Detect which cell encompasses the target text, then output its [X, Y] center coordinate. 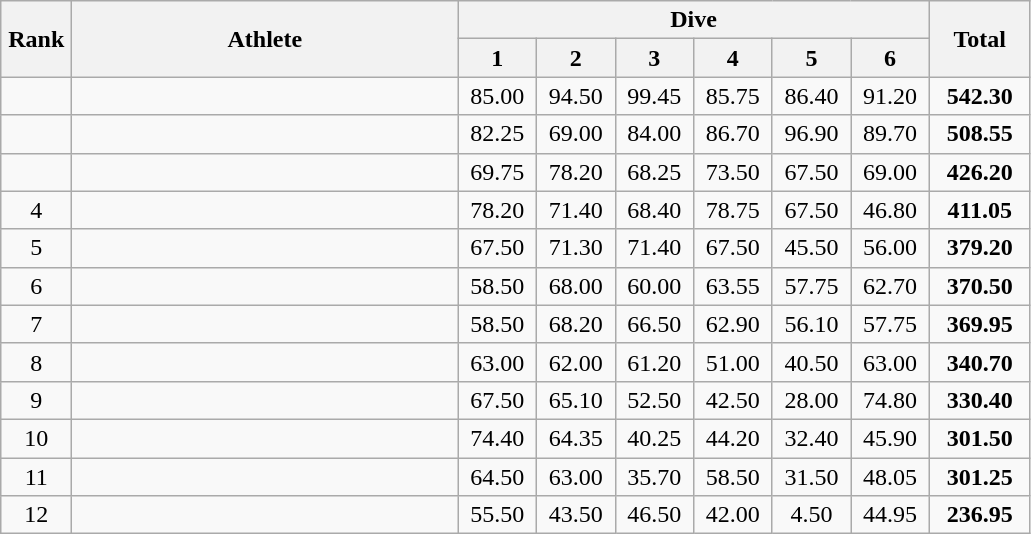
12 [36, 515]
4.50 [812, 515]
84.00 [654, 134]
1 [498, 58]
60.00 [654, 286]
71.30 [576, 248]
Total [980, 39]
45.90 [890, 438]
Athlete [265, 39]
68.40 [654, 210]
542.30 [980, 96]
68.20 [576, 324]
370.50 [980, 286]
2 [576, 58]
74.40 [498, 438]
66.50 [654, 324]
64.50 [498, 477]
86.70 [734, 134]
86.40 [812, 96]
Rank [36, 39]
62.00 [576, 362]
10 [36, 438]
78.75 [734, 210]
74.80 [890, 400]
94.50 [576, 96]
28.00 [812, 400]
62.70 [890, 286]
63.55 [734, 286]
411.05 [980, 210]
68.00 [576, 286]
35.70 [654, 477]
7 [36, 324]
40.50 [812, 362]
99.45 [654, 96]
62.90 [734, 324]
44.95 [890, 515]
68.25 [654, 172]
69.75 [498, 172]
369.95 [980, 324]
96.90 [812, 134]
301.25 [980, 477]
340.70 [980, 362]
42.00 [734, 515]
31.50 [812, 477]
55.50 [498, 515]
85.75 [734, 96]
Dive [694, 20]
43.50 [576, 515]
48.05 [890, 477]
51.00 [734, 362]
330.40 [980, 400]
9 [36, 400]
8 [36, 362]
85.00 [498, 96]
64.35 [576, 438]
46.80 [890, 210]
65.10 [576, 400]
40.25 [654, 438]
236.95 [980, 515]
89.70 [890, 134]
3 [654, 58]
379.20 [980, 248]
82.25 [498, 134]
44.20 [734, 438]
508.55 [980, 134]
56.00 [890, 248]
61.20 [654, 362]
11 [36, 477]
45.50 [812, 248]
42.50 [734, 400]
52.50 [654, 400]
91.20 [890, 96]
426.20 [980, 172]
73.50 [734, 172]
32.40 [812, 438]
46.50 [654, 515]
301.50 [980, 438]
56.10 [812, 324]
